Return [X, Y] of the center of cell containing provided text 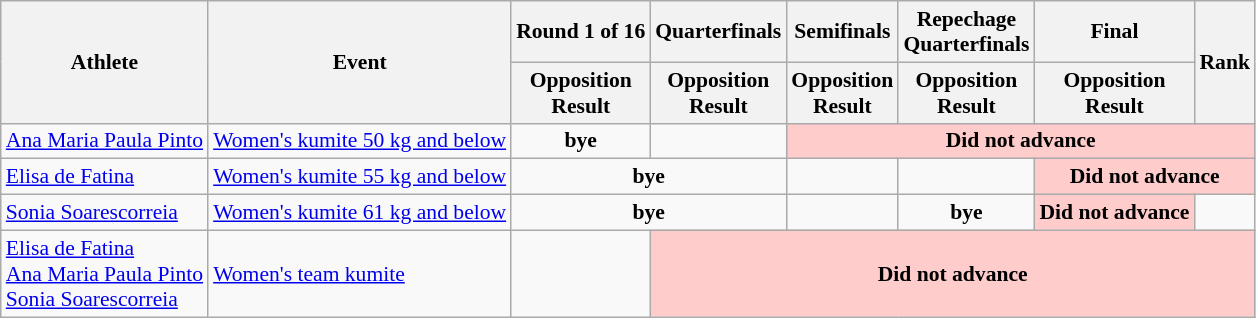
Women's kumite 55 kg and below [360, 177]
Quarterfinals [718, 32]
Athlete [104, 62]
Women's team kumite [360, 274]
Round 1 of 16 [580, 32]
Event [360, 62]
Women's kumite 50 kg and below [360, 141]
Women's kumite 61 kg and below [360, 213]
Sonia Soarescorreia [104, 213]
Semifinals [842, 32]
Rank [1224, 62]
Final [1114, 32]
Elisa de Fatina [104, 177]
Ana Maria Paula Pinto [104, 141]
Elisa de FatinaAna Maria Paula PintoSonia Soarescorreia [104, 274]
Repechage Quarterfinals [966, 32]
